Provide the (x, y) coordinate of the cell's center where the given text is located.  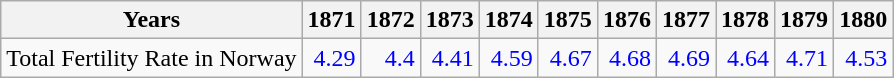
1872 (390, 20)
1878 (746, 20)
1880 (864, 20)
4.69 (686, 58)
4.4 (390, 58)
1875 (568, 20)
1874 (508, 20)
Total Fertility Rate in Norway (152, 58)
4.59 (508, 58)
4.41 (450, 58)
4.64 (746, 58)
4.67 (568, 58)
1877 (686, 20)
4.71 (804, 58)
1873 (450, 20)
4.68 (626, 58)
4.53 (864, 58)
4.29 (332, 58)
1876 (626, 20)
Years (152, 20)
1879 (804, 20)
1871 (332, 20)
